Find where the given text appears and provide that cell's center as [X, Y] coordinate. 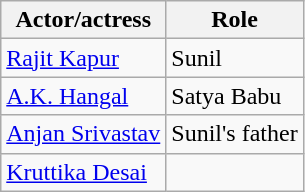
Rajit Kapur [84, 58]
Sunil's father [234, 134]
Satya Babu [234, 96]
Anjan Srivastav [84, 134]
Sunil [234, 58]
Kruttika Desai [84, 172]
Actor/actress [84, 20]
A.K. Hangal [84, 96]
Role [234, 20]
